Find where the given text appears and provide that cell's center as (X, Y) coordinate. 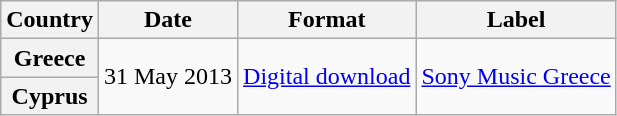
31 May 2013 (168, 77)
Sony Music Greece (516, 77)
Greece (50, 58)
Digital download (327, 77)
Format (327, 20)
Label (516, 20)
Date (168, 20)
Country (50, 20)
Cyprus (50, 96)
